Determine the (X, Y) coordinate at the center of the cell enclosing the given text.  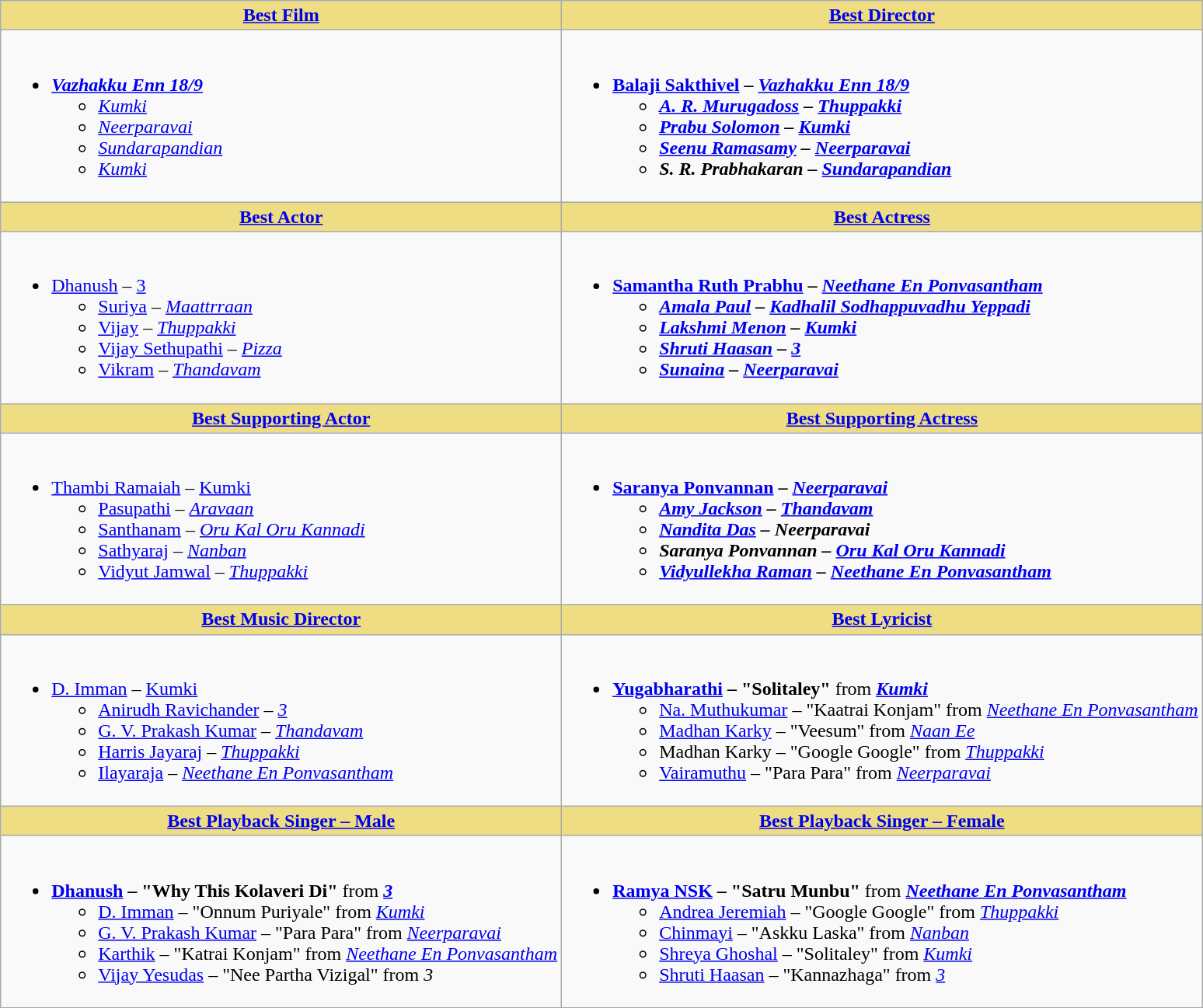
Thambi Ramaiah – KumkiPasupathi – AravaanSanthanam – Oru Kal Oru KannadiSathyaraj – NanbanVidyut Jamwal – Thuppakki (281, 519)
Best Director (883, 16)
D. Imman – KumkiAnirudh Ravichander – 3G. V. Prakash Kumar – ThandavamHarris Jayaraj – ThuppakkiIlayaraja – Neethane En Ponvasantham (281, 720)
Best Supporting Actor (281, 418)
Vazhakku Enn 18/9KumkiNeerparavaiSundarapandianKumki (281, 117)
Best Lyricist (883, 619)
Best Film (281, 16)
Best Playback Singer – Male (281, 821)
Best Actress (883, 217)
Balaji Sakthivel – Vazhakku Enn 18/9A. R. Murugadoss – ThuppakkiPrabu Solomon – KumkiSeenu Ramasamy – NeerparavaiS. R. Prabhakaran – Sundarapandian (883, 117)
Best Supporting Actress (883, 418)
Best Music Director (281, 619)
Best Actor (281, 217)
Samantha Ruth Prabhu – Neethane En PonvasanthamAmala Paul – Kadhalil Sodhappuvadhu YeppadiLakshmi Menon – KumkiShruti Haasan – 3Sunaina – Neerparavai (883, 317)
Best Playback Singer – Female (883, 821)
Dhanush – 3Suriya – MaattrraanVijay – ThuppakkiVijay Sethupathi – PizzaVikram – Thandavam (281, 317)
